Extract the (X, Y) coordinate from the center of the cell holding the provided text.  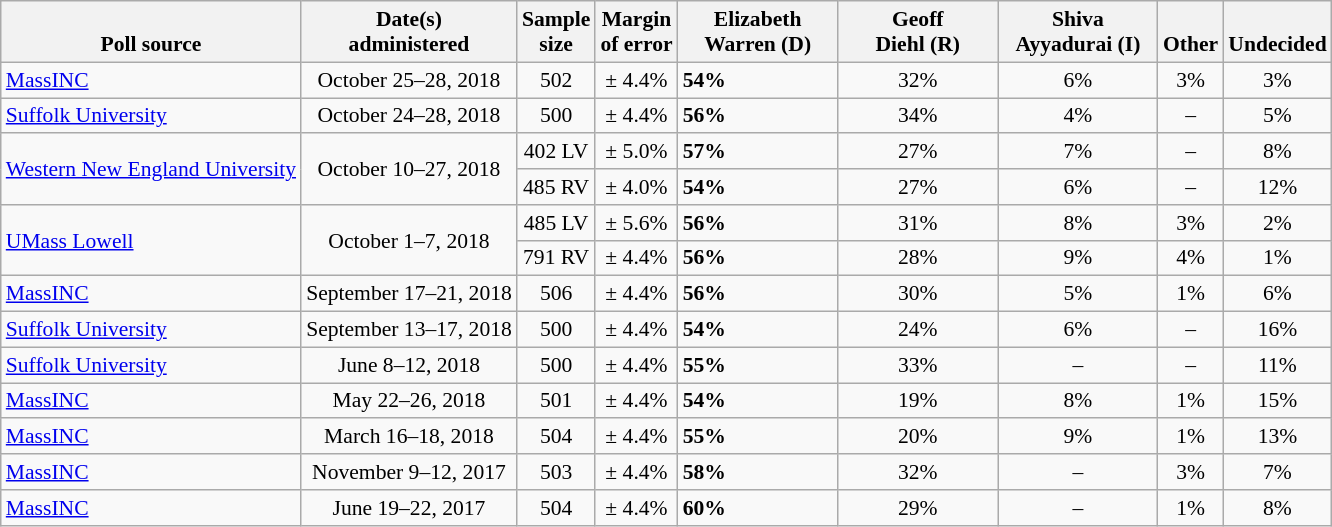
33% (918, 365)
502 (556, 80)
13% (1277, 437)
791 RV (556, 258)
Other (1190, 32)
October 1–7, 2018 (409, 240)
501 (556, 401)
ShivaAyyadurai (I) (1078, 32)
October 25–28, 2018 (409, 80)
May 22–26, 2018 (409, 401)
16% (1277, 330)
June 8–12, 2018 (409, 365)
September 13–17, 2018 (409, 330)
28% (918, 258)
October 10–27, 2018 (409, 170)
485 RV (556, 187)
Date(s)administered (409, 32)
September 17–21, 2018 (409, 294)
29% (918, 508)
Poll source (151, 32)
402 LV (556, 152)
15% (1277, 401)
506 (556, 294)
UMass Lowell (151, 240)
12% (1277, 187)
± 5.6% (636, 223)
57% (758, 152)
60% (758, 508)
October 24–28, 2018 (409, 116)
Undecided (1277, 32)
March 16–18, 2018 (409, 437)
Marginof error (636, 32)
20% (918, 437)
GeoffDiehl (R) (918, 32)
11% (1277, 365)
Samplesize (556, 32)
503 (556, 472)
31% (918, 223)
± 4.0% (636, 187)
24% (918, 330)
30% (918, 294)
± 5.0% (636, 152)
485 LV (556, 223)
2% (1277, 223)
November 9–12, 2017 (409, 472)
34% (918, 116)
ElizabethWarren (D) (758, 32)
June 19–22, 2017 (409, 508)
19% (918, 401)
Western New England University (151, 170)
58% (758, 472)
